Capture the cell that displays the provided text and extract its [x, y] central coordinate. 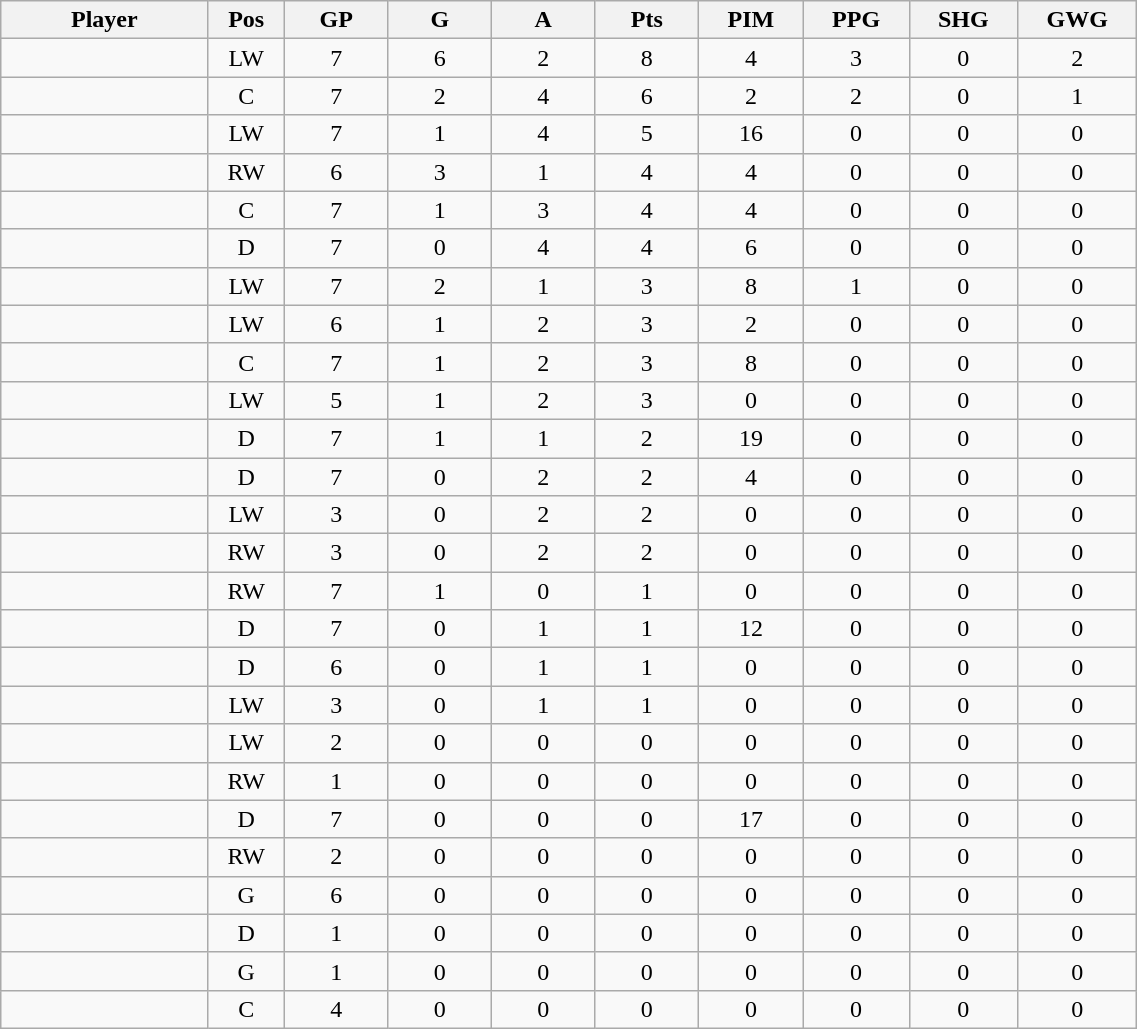
19 [752, 438]
A [544, 20]
PPG [856, 20]
SHG [964, 20]
GP [336, 20]
Pos [246, 20]
16 [752, 134]
PIM [752, 20]
12 [752, 629]
Player [104, 20]
Pts [647, 20]
17 [752, 819]
GWG [1078, 20]
